Return the [X, Y] coordinate for the center point of the cell that contains the specified text.  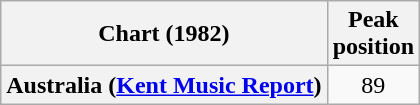
Peakposition [373, 34]
Australia (Kent Music Report) [164, 85]
Chart (1982) [164, 34]
89 [373, 85]
